Identify which cell holds the provided text, then report its [x, y] central coordinate. 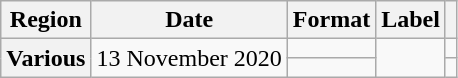
Date [189, 20]
Label [411, 20]
Various [46, 58]
Format [331, 20]
13 November 2020 [189, 58]
Region [46, 20]
